For the text-containing cell, return its midpoint in [x, y] coordinate format. 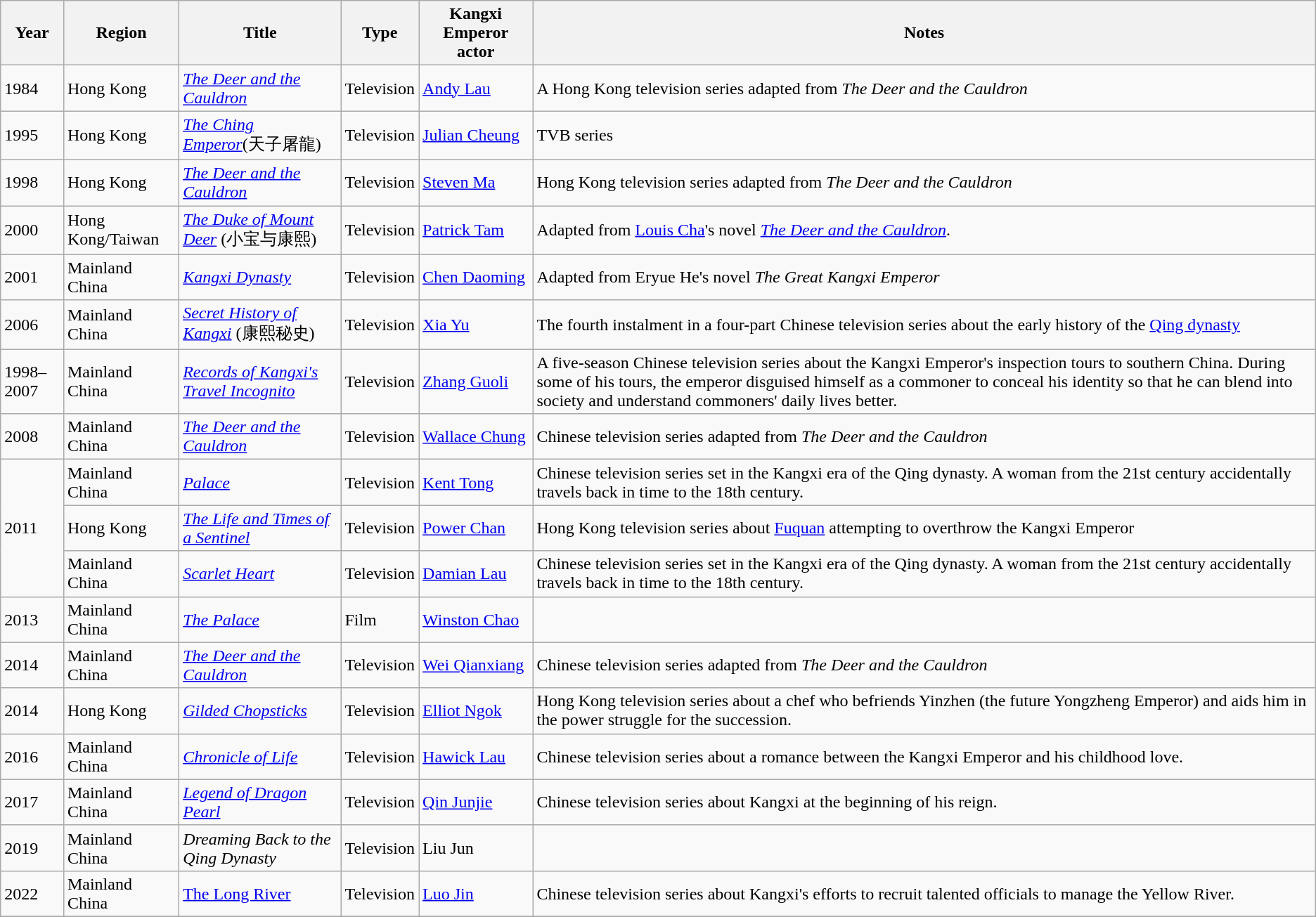
Type [380, 33]
Power Chan [476, 528]
1984 [32, 89]
Andy Lau [476, 89]
Hong Kong television series about Fuquan attempting to overthrow the Kangxi Emperor [924, 528]
The Long River [260, 894]
Xia Yu [476, 325]
Kent Tong [476, 482]
Gilded Chopsticks [260, 711]
Chen Daoming [476, 277]
1995 [32, 136]
2022 [32, 894]
Luo Jin [476, 894]
Patrick Tam [476, 230]
The Ching Emperor(天子屠龍) [260, 136]
Hong Kong/Taiwan [121, 230]
Records of Kangxi's Travel Incognito [260, 382]
2017 [32, 802]
Notes [924, 33]
Chronicle of Life [260, 756]
Title [260, 33]
1998–2007 [32, 382]
Palace [260, 482]
Kangxi Emperor actor [476, 33]
1998 [32, 183]
Chinese television series about Kangxi's efforts to recruit talented officials to manage the Yellow River. [924, 894]
Hawick Lau [476, 756]
2008 [32, 437]
The Palace [260, 620]
2013 [32, 620]
Hong Kong television series adapted from The Deer and the Cauldron [924, 183]
Zhang Guoli [476, 382]
Chinese television series about Kangxi at the beginning of his reign. [924, 802]
Film [380, 620]
Steven Ma [476, 183]
Chinese television series about a romance between the Kangxi Emperor and his childhood love. [924, 756]
Dreaming Back to the Qing Dynasty [260, 847]
2019 [32, 847]
Scarlet Heart [260, 573]
Legend of Dragon Pearl [260, 802]
2016 [32, 756]
2006 [32, 325]
Wei Qianxiang [476, 665]
Winston Chao [476, 620]
Qin Junjie [476, 802]
The Duke of Mount Deer (小宝与康熙) [260, 230]
Year [32, 33]
Julian Cheung [476, 136]
Region [121, 33]
Adapted from Eryue He's novel The Great Kangxi Emperor [924, 277]
TVB series [924, 136]
A Hong Kong television series adapted from The Deer and the Cauldron [924, 89]
The fourth instalment in a four-part Chinese television series about the early history of the Qing dynasty [924, 325]
2011 [32, 528]
Damian Lau [476, 573]
Liu Jun [476, 847]
Wallace Chung [476, 437]
2001 [32, 277]
Adapted from Louis Cha's novel The Deer and the Cauldron. [924, 230]
Hong Kong television series about a chef who befriends Yinzhen (the future Yongzheng Emperor) and aids him in the power struggle for the succession. [924, 711]
Elliot Ngok [476, 711]
The Life and Times of a Sentinel [260, 528]
Kangxi Dynasty [260, 277]
2000 [32, 230]
Secret History of Kangxi (康熙秘史) [260, 325]
